Locate the cell with the specified text and output its [x, y] center coordinate. 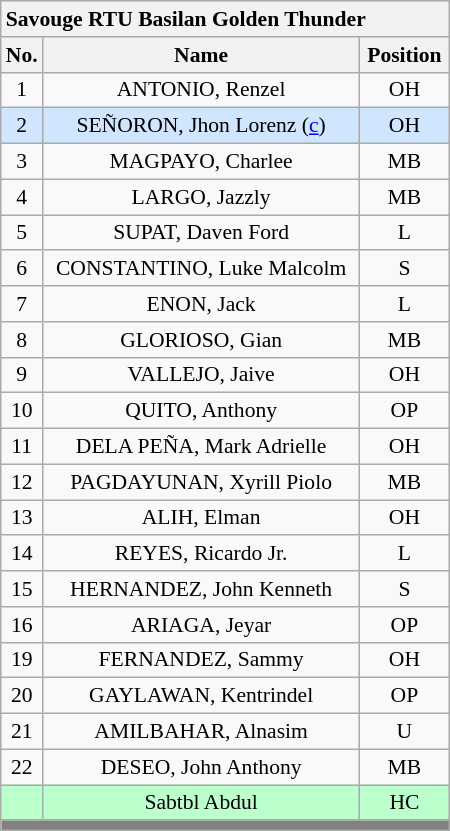
ARIAGA, Jeyar [202, 625]
FERNANDEZ, Sammy [202, 660]
6 [22, 269]
PAGDAYUNAN, Xyrill Piolo [202, 482]
Sabtbl Abdul [202, 803]
HERNANDEZ, John Kenneth [202, 589]
ALIH, Elman [202, 518]
19 [22, 660]
11 [22, 447]
5 [22, 233]
4 [22, 197]
DESEO, John Anthony [202, 767]
No. [22, 55]
HC [405, 803]
CONSTANTINO, Luke Malcolm [202, 269]
SEÑORON, Jhon Lorenz (c) [202, 126]
14 [22, 554]
10 [22, 411]
ANTONIO, Renzel [202, 90]
REYES, Ricardo Jr. [202, 554]
VALLEJO, Jaive [202, 375]
1 [22, 90]
20 [22, 696]
ENON, Jack [202, 304]
22 [22, 767]
LARGO, Jazzly [202, 197]
Name [202, 55]
9 [22, 375]
GAYLAWAN, Kentrindel [202, 696]
13 [22, 518]
MAGPAYO, Charlee [202, 162]
7 [22, 304]
Savouge RTU Basilan Golden Thunder [225, 19]
16 [22, 625]
8 [22, 340]
3 [22, 162]
15 [22, 589]
21 [22, 732]
DELA PEÑA, Mark Adrielle [202, 447]
2 [22, 126]
Position [405, 55]
QUITO, Anthony [202, 411]
U [405, 732]
AMILBAHAR, Alnasim [202, 732]
GLORIOSO, Gian [202, 340]
SUPAT, Daven Ford [202, 233]
12 [22, 482]
